Search for the cell housing the specified text and yield its (X, Y) center coordinate. 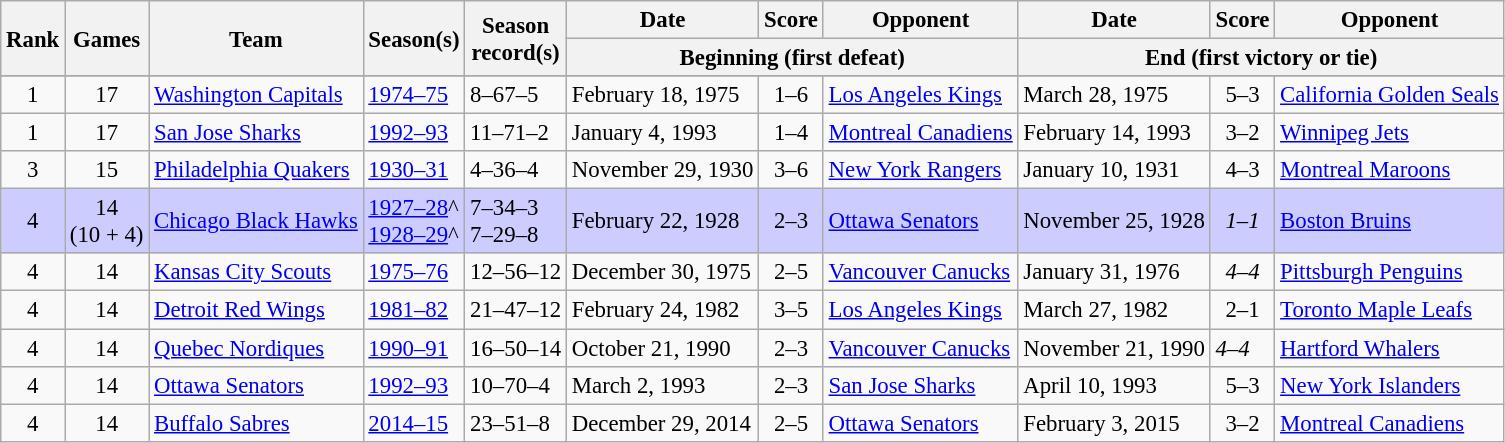
March 2, 1993 (663, 385)
New York Rangers (920, 170)
Washington Capitals (256, 95)
1975–76 (414, 273)
Toronto Maple Leafs (1390, 310)
January 31, 1976 (1114, 273)
Chicago Black Hawks (256, 222)
Kansas City Scouts (256, 273)
1–1 (1242, 222)
December 29, 2014 (663, 423)
California Golden Seals (1390, 95)
November 25, 1928 (1114, 222)
March 27, 1982 (1114, 310)
Montreal Maroons (1390, 170)
New York Islanders (1390, 385)
1974–75 (414, 95)
1927–28^ 1928–29^ (414, 222)
Detroit Red Wings (256, 310)
Buffalo Sabres (256, 423)
February 18, 1975 (663, 95)
1–4 (792, 133)
Seasonrecord(s) (516, 38)
1990–91 (414, 348)
Rank (33, 38)
1981–82 (414, 310)
2014–15 (414, 423)
8–67–5 (516, 95)
Quebec Nordiques (256, 348)
Beginning (first defeat) (792, 58)
23–51–8 (516, 423)
10–70–4 (516, 385)
November 29, 1930 (663, 170)
March 28, 1975 (1114, 95)
January 4, 1993 (663, 133)
3–5 (792, 310)
February 3, 2015 (1114, 423)
4–36–4 (516, 170)
Philadelphia Quakers (256, 170)
16–50–14 (516, 348)
Team (256, 38)
4–3 (1242, 170)
15 (107, 170)
1930–31 (414, 170)
December 30, 1975 (663, 273)
Winnipeg Jets (1390, 133)
21–47–12 (516, 310)
2–1 (1242, 310)
February 24, 1982 (663, 310)
Boston Bruins (1390, 222)
November 21, 1990 (1114, 348)
Pittsburgh Penguins (1390, 273)
January 10, 1931 (1114, 170)
End (first victory or tie) (1261, 58)
Hartford Whalers (1390, 348)
April 10, 1993 (1114, 385)
7–34–37–29–8 (516, 222)
3 (33, 170)
October 21, 1990 (663, 348)
12–56–12 (516, 273)
14(10 + 4) (107, 222)
11–71–2 (516, 133)
February 22, 1928 (663, 222)
Games (107, 38)
February 14, 1993 (1114, 133)
3–6 (792, 170)
1–6 (792, 95)
Season(s) (414, 38)
